Return the (X, Y) coordinate for the center point of the cell that contains the specified text.  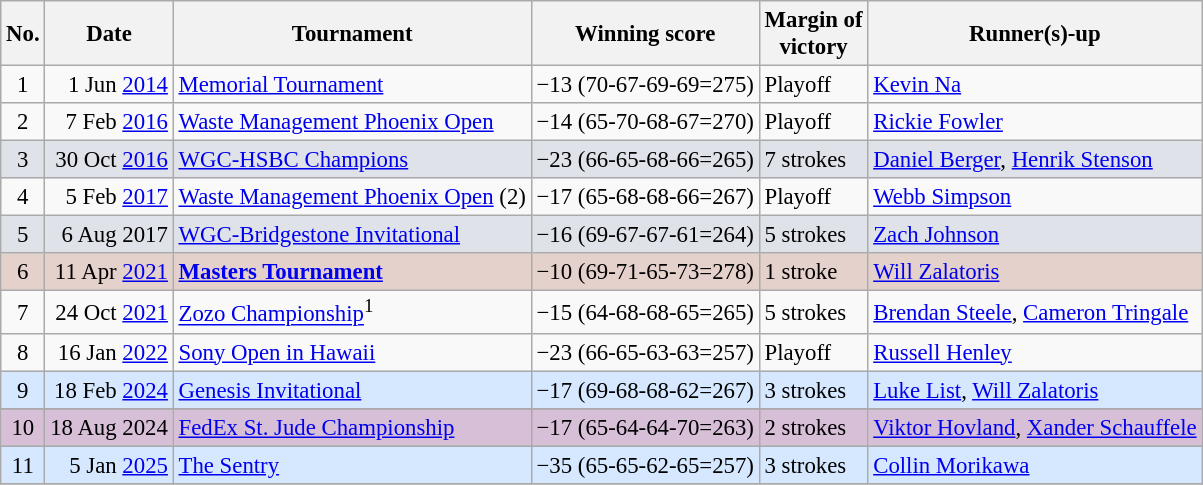
8 (23, 352)
Will Zalatoris (1035, 273)
Sony Open in Hawaii (352, 352)
Collin Morikawa (1035, 465)
Masters Tournament (352, 273)
7 (23, 312)
Kevin Na (1035, 85)
Margin ofvictory (814, 34)
16 Jan 2022 (109, 352)
6 Aug 2017 (109, 235)
WGC-HSBC Champions (352, 160)
FedEx St. Jude Championship (352, 427)
6 (23, 273)
18 Aug 2024 (109, 427)
Winning score (645, 34)
Memorial Tournament (352, 85)
Russell Henley (1035, 352)
Viktor Hovland, Xander Schauffele (1035, 427)
−17 (69-68-68-62=267) (645, 390)
−35 (65-65-62-65=257) (645, 465)
Runner(s)-up (1035, 34)
30 Oct 2016 (109, 160)
Tournament (352, 34)
2 strokes (814, 427)
1 (23, 85)
Zozo Championship1 (352, 312)
−23 (66-65-63-63=257) (645, 352)
1 stroke (814, 273)
Waste Management Phoenix Open (2) (352, 197)
11 (23, 465)
Waste Management Phoenix Open (352, 122)
−16 (69-67-67-61=264) (645, 235)
−15 (64-68-68-65=265) (645, 312)
5 (23, 235)
−17 (65-64-64-70=263) (645, 427)
24 Oct 2021 (109, 312)
Zach Johnson (1035, 235)
−17 (65-68-68-66=267) (645, 197)
7 Feb 2016 (109, 122)
Daniel Berger, Henrik Stenson (1035, 160)
2 (23, 122)
−14 (65-70-68-67=270) (645, 122)
18 Feb 2024 (109, 390)
WGC-Bridgestone Invitational (352, 235)
−10 (69-71-65-73=278) (645, 273)
The Sentry (352, 465)
4 (23, 197)
5 Feb 2017 (109, 197)
No. (23, 34)
Brendan Steele, Cameron Tringale (1035, 312)
10 (23, 427)
Date (109, 34)
Rickie Fowler (1035, 122)
11 Apr 2021 (109, 273)
5 Jan 2025 (109, 465)
−23 (66-65-68-66=265) (645, 160)
−13 (70-67-69-69=275) (645, 85)
Webb Simpson (1035, 197)
3 (23, 160)
Luke List, Will Zalatoris (1035, 390)
7 strokes (814, 160)
1 Jun 2014 (109, 85)
Genesis Invitational (352, 390)
9 (23, 390)
